Pinpoint the cell where the given text exists, returning its (x, y) midpoint coordinate. 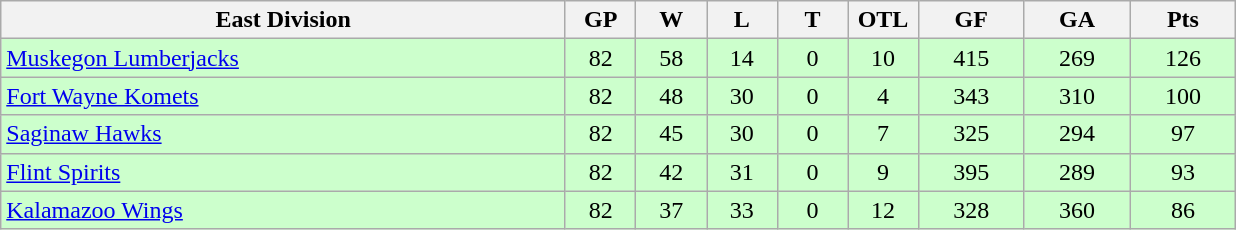
97 (1183, 134)
Pts (1183, 20)
31 (742, 172)
GP (600, 20)
395 (971, 172)
W (672, 20)
14 (742, 58)
48 (672, 96)
GF (971, 20)
37 (672, 210)
45 (672, 134)
58 (672, 58)
T (812, 20)
12 (884, 210)
42 (672, 172)
Saginaw Hawks (284, 134)
Muskegon Lumberjacks (284, 58)
310 (1077, 96)
Kalamazoo Wings (284, 210)
360 (1077, 210)
33 (742, 210)
OTL (884, 20)
L (742, 20)
289 (1077, 172)
294 (1077, 134)
126 (1183, 58)
GA (1077, 20)
328 (971, 210)
7 (884, 134)
Flint Spirits (284, 172)
415 (971, 58)
East Division (284, 20)
343 (971, 96)
93 (1183, 172)
Fort Wayne Komets (284, 96)
10 (884, 58)
325 (971, 134)
9 (884, 172)
100 (1183, 96)
86 (1183, 210)
269 (1077, 58)
4 (884, 96)
